Locate the cell with the specified text and output its (X, Y) center coordinate. 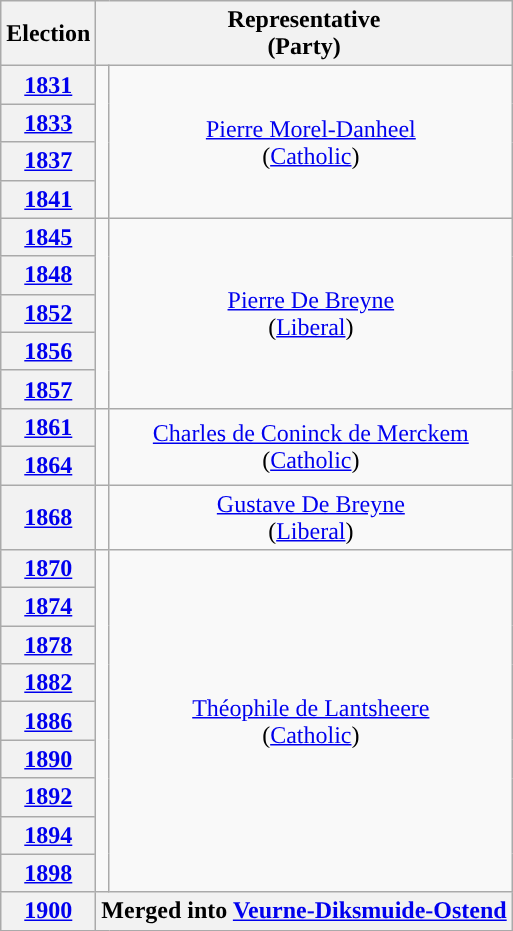
1886 (48, 721)
Pierre Morel-Danheel(Catholic) (310, 142)
1898 (48, 873)
Pierre De Breyne(Liberal) (310, 313)
Election (48, 34)
1861 (48, 427)
1845 (48, 237)
1857 (48, 389)
1856 (48, 351)
1894 (48, 835)
Gustave De Breyne(Liberal) (310, 516)
1870 (48, 569)
1874 (48, 607)
Théophile de Lantsheere(Catholic) (310, 722)
1837 (48, 161)
1831 (48, 85)
1900 (48, 911)
1892 (48, 797)
1852 (48, 313)
1878 (48, 645)
1833 (48, 123)
1882 (48, 683)
Representative(Party) (304, 34)
1868 (48, 516)
1864 (48, 465)
1890 (48, 759)
Charles de Coninck de Merckem(Catholic) (310, 446)
Merged into Veurne-Diksmuide-Ostend (304, 911)
1841 (48, 199)
1848 (48, 275)
